Find where the given text appears and provide that cell's center as [X, Y] coordinate. 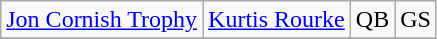
Kurtis Rourke [277, 20]
QB [372, 20]
Jon Cornish Trophy [102, 20]
GS [416, 20]
